Return [X, Y] of the center of cell containing provided text 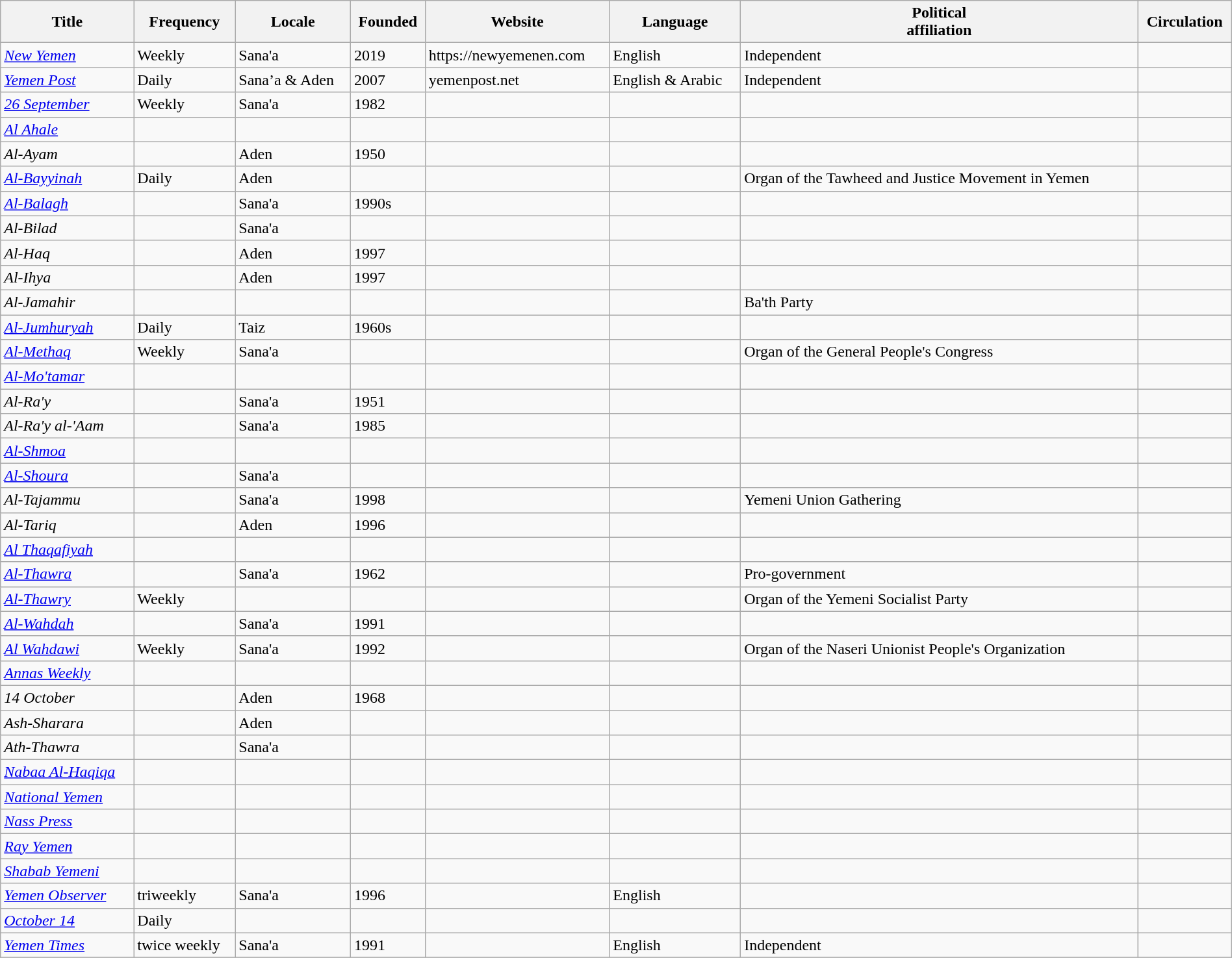
1985 [387, 426]
Al-Ayam [68, 154]
Al-Thawra [68, 574]
Al-Tariq [68, 525]
Website [517, 22]
Language [675, 22]
Al-Shmoa [68, 451]
Al-Ihya [68, 277]
Ath-Thawra [68, 748]
Al-Jumhuryah [68, 327]
Yemen Times [68, 945]
26 September [68, 105]
1962 [387, 574]
Al-Haq [68, 253]
Pro-government [940, 574]
October 14 [68, 920]
Annas Weekly [68, 673]
Shabab Yemeni [68, 871]
1990s [387, 203]
Al Ahale [68, 129]
Al-Shoura [68, 475]
yemenpost.net [517, 80]
1951 [387, 401]
Frequency [185, 22]
Al-Tajammu [68, 500]
Yemeni Union Gathering [940, 500]
1982 [387, 105]
1968 [387, 698]
Al-Jamahir [68, 302]
1950 [387, 154]
Al Wahdawi [68, 648]
Al-Bayyinah [68, 179]
Founded [387, 22]
https://newyemenen.com [517, 55]
Sana’a & Aden [293, 80]
New Yemen [68, 55]
2019 [387, 55]
Taiz [293, 327]
1998 [387, 500]
twice weekly [185, 945]
Locale [293, 22]
Yemen Observer [68, 896]
2007 [387, 80]
Al-Ra'y al-'Aam [68, 426]
Al-Wahdah [68, 624]
Ray Yemen [68, 846]
Al Thaqafiyah [68, 549]
1992 [387, 648]
1960s [387, 327]
Nass Press [68, 822]
Al-Methaq [68, 352]
Political affiliation [940, 22]
Organ of the Naseri Unionist People's Organization [940, 648]
Al-Bilad [68, 228]
Ash-Sharara [68, 723]
Organ of the Yemeni Socialist Party [940, 599]
Yemen Post [68, 80]
Al-Thawry [68, 599]
Organ of the Tawheed and Justice Movement in Yemen [940, 179]
Circulation [1185, 22]
Ba'th Party [940, 302]
Organ of the General People's Congress [940, 352]
Al-Balagh [68, 203]
triweekly [185, 896]
Al-Mo'tamar [68, 377]
Al-Ra'y [68, 401]
Title [68, 22]
14 October [68, 698]
English & Arabic [675, 80]
National Yemen [68, 797]
Nabaa Al-Haqiqa [68, 772]
